Locate the cell with the specified text and output its [X, Y] center coordinate. 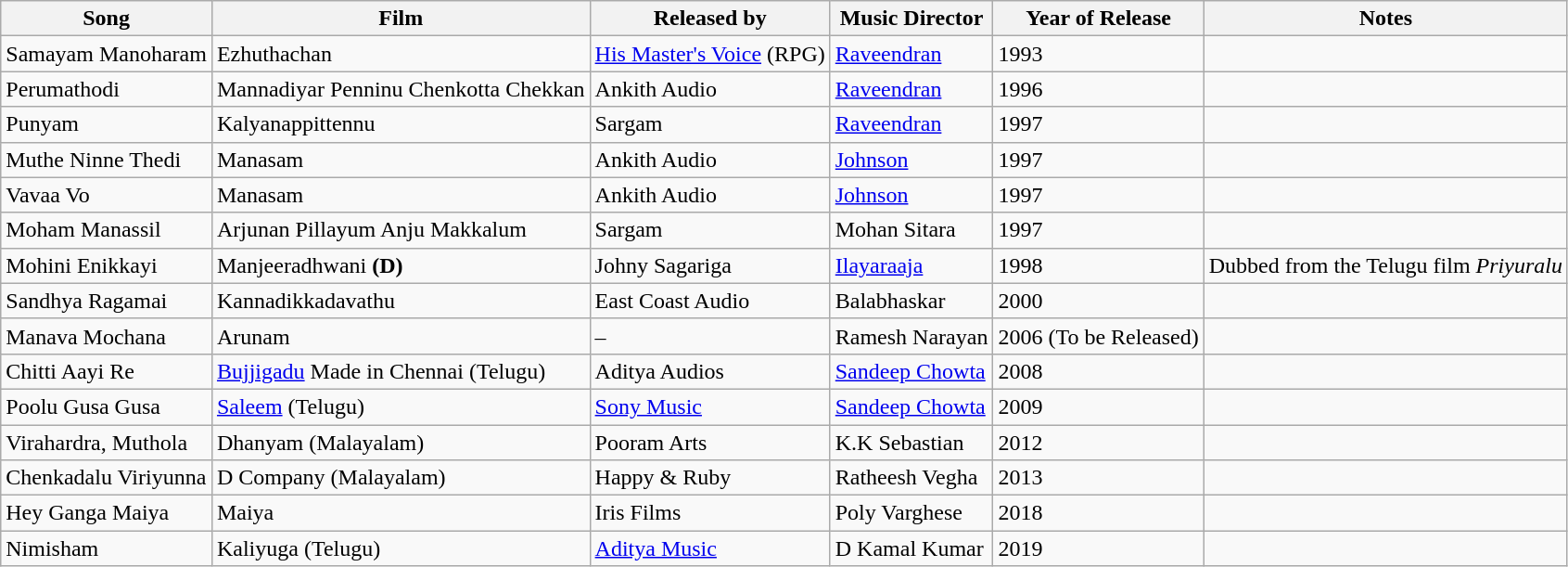
Arjunan Pillayum Anju Makkalum [401, 230]
2009 [1098, 406]
1998 [1098, 265]
2000 [1098, 301]
1993 [1098, 54]
Notes [1385, 19]
D Company (Malayalam) [401, 478]
Nimisham [107, 548]
Happy & Ruby [710, 478]
– [710, 336]
2008 [1098, 371]
Bujjigadu Made in Chennai (Telugu) [401, 371]
1996 [1098, 89]
Manava Mochana [107, 336]
Moham Manassil [107, 230]
Ilayaraaja [911, 265]
2006 (To be Released) [1098, 336]
2013 [1098, 478]
2018 [1098, 513]
East Coast Audio [710, 301]
Iris Films [710, 513]
His Master's Voice (RPG) [710, 54]
Mohini Enikkayi [107, 265]
Poly Varghese [911, 513]
Kannadikkadavathu [401, 301]
2019 [1098, 548]
K.K Sebastian [911, 443]
Ratheesh Vegha [911, 478]
Dhanyam (Malayalam) [401, 443]
Johny Sagariga [710, 265]
Sony Music [710, 406]
Muthe Ninne Thedi [107, 160]
Vavaa Vo [107, 195]
Balabhaskar [911, 301]
Ramesh Narayan [911, 336]
D Kamal Kumar [911, 548]
Kalyanappittennu [401, 124]
Punyam [107, 124]
Film [401, 19]
Maiya [401, 513]
Ezhuthachan [401, 54]
Arunam [401, 336]
Year of Release [1098, 19]
Song [107, 19]
Music Director [911, 19]
Mannadiyar Penninu Chenkotta Chekkan [401, 89]
Released by [710, 19]
Pooram Arts [710, 443]
Hey Ganga Maiya [107, 513]
Dubbed from the Telugu film Priyuralu [1385, 265]
Saleem (Telugu) [401, 406]
Aditya Music [710, 548]
Aditya Audios [710, 371]
Perumathodi [107, 89]
Samayam Manoharam [107, 54]
Virahardra, Muthola [107, 443]
Manjeeradhwani (D) [401, 265]
2012 [1098, 443]
Chenkadalu Viriyunna [107, 478]
Sandhya Ragamai [107, 301]
Chitti Aayi Re [107, 371]
Mohan Sitara [911, 230]
Poolu Gusa Gusa [107, 406]
Kaliyuga (Telugu) [401, 548]
